Capture the cell that displays the provided text and extract its [X, Y] central coordinate. 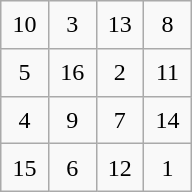
14 [168, 120]
12 [120, 168]
7 [120, 120]
13 [120, 25]
3 [72, 25]
8 [168, 25]
10 [25, 25]
2 [120, 72]
1 [168, 168]
15 [25, 168]
16 [72, 72]
4 [25, 120]
6 [72, 168]
11 [168, 72]
5 [25, 72]
9 [72, 120]
